Determine the (x, y) coordinate at the center of the cell enclosing the given text.  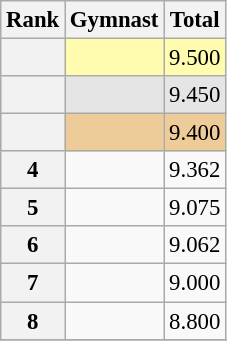
Gymnast (114, 20)
Total (195, 20)
Rank (33, 20)
8 (33, 321)
9.450 (195, 95)
7 (33, 283)
9.400 (195, 133)
9.062 (195, 245)
4 (33, 170)
9.075 (195, 208)
9.500 (195, 58)
6 (33, 245)
5 (33, 208)
9.000 (195, 283)
8.800 (195, 321)
9.362 (195, 170)
